Capture the cell that displays the provided text and extract its (X, Y) central coordinate. 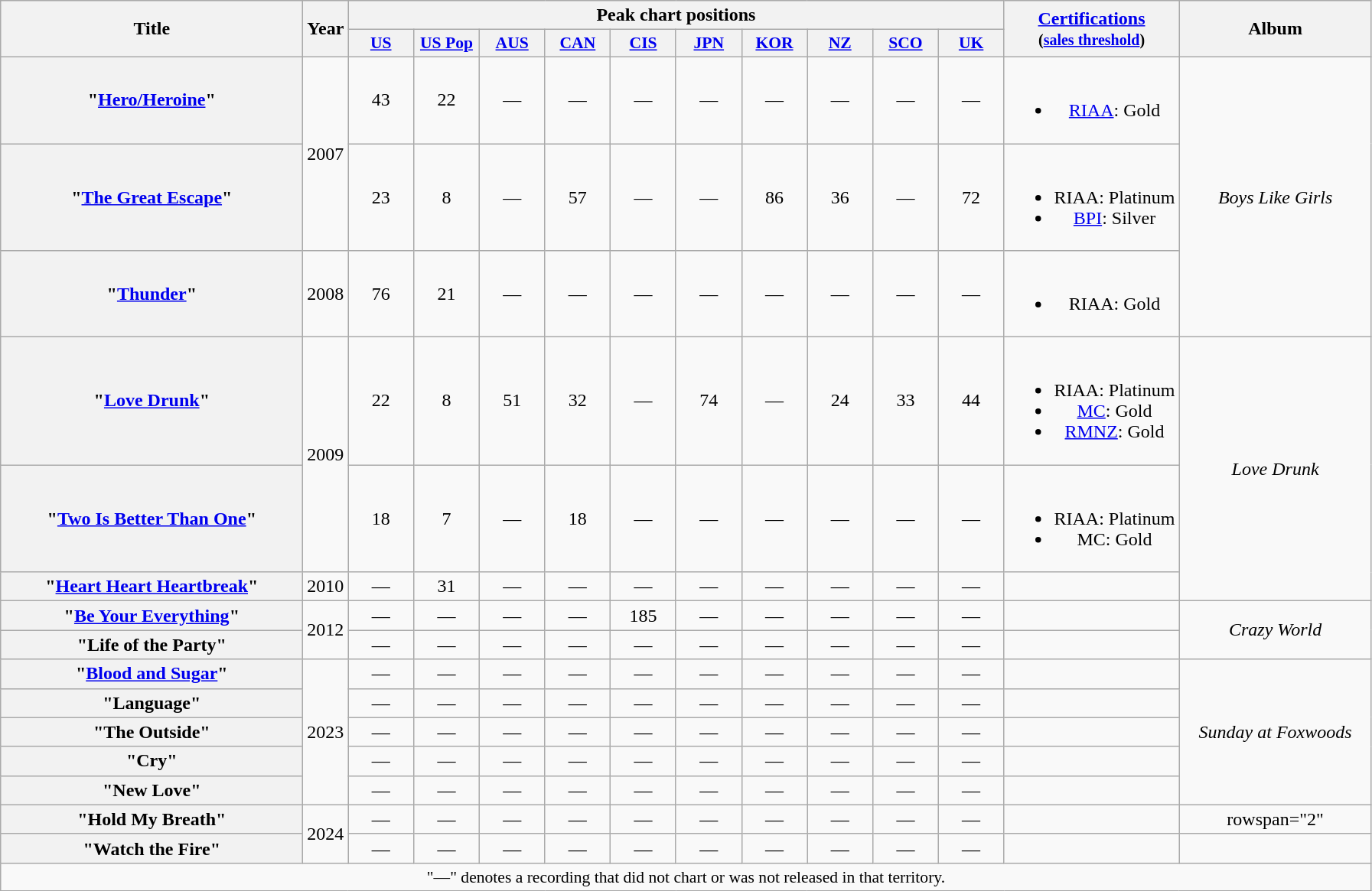
US (381, 44)
31 (447, 587)
Sunday at Foxwoods (1275, 732)
185 (644, 616)
72 (971, 197)
Love Drunk (1275, 470)
"Cry" (152, 761)
JPN (709, 44)
2009 (326, 454)
"Be Your Everything" (152, 616)
"Blood and Sugar" (152, 674)
"Love Drunk" (152, 401)
2024 (326, 834)
RIAA: PlatinumBPI: Silver (1091, 197)
"Hero/Heroine" (152, 99)
"Heart Heart Heartbreak" (152, 587)
43 (381, 99)
RIAA: PlatinumMC: Gold (1091, 519)
"Hold My Breath" (152, 819)
US Pop (447, 44)
UK (971, 44)
"Thunder" (152, 294)
Title (152, 29)
CAN (578, 44)
21 (447, 294)
Boys Like Girls (1275, 197)
AUS (512, 44)
57 (578, 197)
32 (578, 401)
Peak chart positions (676, 15)
CIS (644, 44)
Crazy World (1275, 630)
74 (709, 401)
SCO (906, 44)
"Life of the Party" (152, 645)
Year (326, 29)
36 (840, 197)
"—" denotes a recording that did not chart or was not released in that territory. (686, 876)
Certifications(sales threshold) (1091, 29)
76 (381, 294)
"The Great Escape" (152, 197)
33 (906, 401)
KOR (774, 44)
51 (512, 401)
24 (840, 401)
2008 (326, 294)
"Two Is Better Than One" (152, 519)
NZ (840, 44)
2010 (326, 587)
"Watch the Fire" (152, 848)
Album (1275, 29)
"New Love" (152, 790)
23 (381, 197)
RIAA: PlatinumMC: GoldRMNZ: Gold (1091, 401)
"The Outside" (152, 732)
2007 (326, 153)
2023 (326, 732)
2012 (326, 630)
rowspan="2" (1275, 819)
"Language" (152, 703)
86 (774, 197)
44 (971, 401)
7 (447, 519)
